Identify which cell holds the provided text, then report its (x, y) central coordinate. 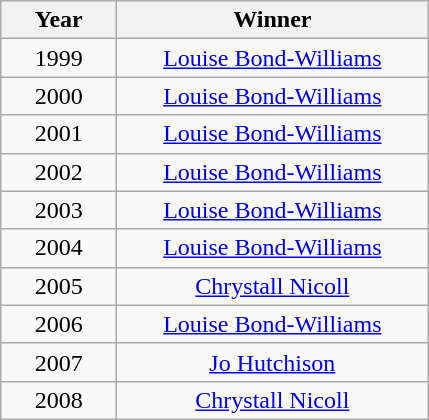
Winner (272, 20)
1999 (59, 58)
2002 (59, 172)
2007 (59, 362)
2006 (59, 324)
Year (59, 20)
2008 (59, 400)
2000 (59, 96)
2005 (59, 286)
Jo Hutchison (272, 362)
2004 (59, 248)
2001 (59, 134)
2003 (59, 210)
